From the cell containing the given text, extract its center point as (x, y) coordinate. 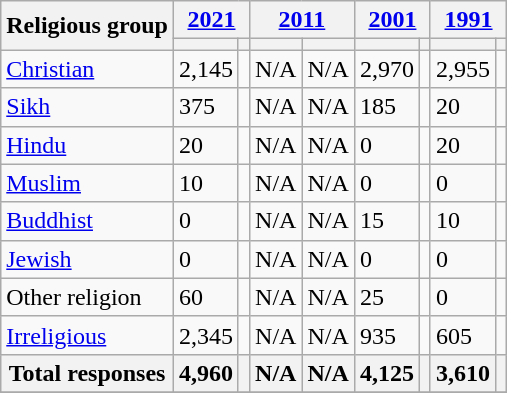
2,345 (206, 335)
Christian (88, 69)
Hindu (88, 145)
15 (386, 221)
Total responses (88, 373)
Jewish (88, 259)
605 (462, 335)
1991 (468, 20)
3,610 (462, 373)
Muslim (88, 183)
2,145 (206, 69)
2,970 (386, 69)
2001 (392, 20)
4,960 (206, 373)
2,955 (462, 69)
Irreligious (88, 335)
25 (386, 297)
60 (206, 297)
185 (386, 107)
Other religion (88, 297)
2011 (302, 20)
Buddhist (88, 221)
Religious group (88, 26)
375 (206, 107)
2021 (211, 20)
935 (386, 335)
Sikh (88, 107)
4,125 (386, 373)
